Search for the cell housing the specified text and yield its (x, y) center coordinate. 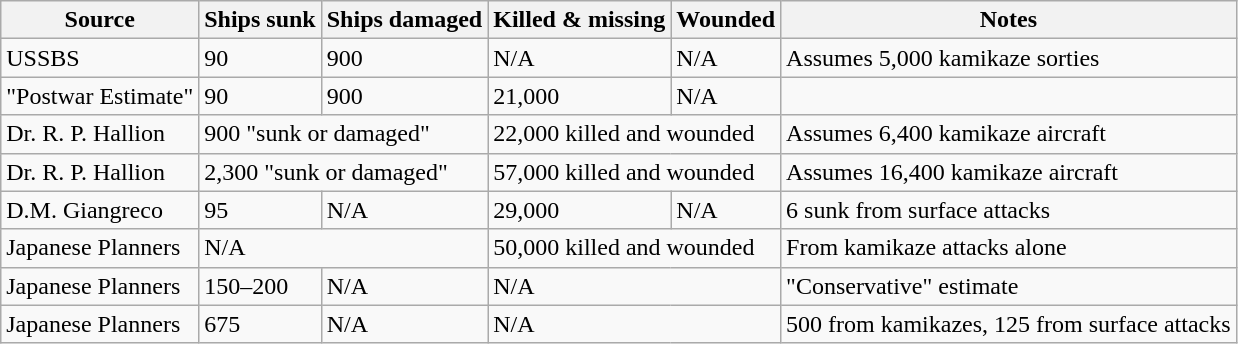
D.M. Giangreco (100, 210)
50,000 killed and wounded (634, 248)
Notes (1009, 20)
"Conservative" estimate (1009, 286)
95 (260, 210)
150–200 (260, 286)
500 from kamikazes, 125 from surface attacks (1009, 324)
Assumes 5,000 kamikaze sorties (1009, 58)
Ships sunk (260, 20)
2,300 "sunk or damaged" (344, 172)
Assumes 16,400 kamikaze aircraft (1009, 172)
Wounded (726, 20)
From kamikaze attacks alone (1009, 248)
Killed & missing (580, 20)
"Postwar Estimate" (100, 96)
22,000 killed and wounded (634, 134)
Assumes 6,400 kamikaze aircraft (1009, 134)
Source (100, 20)
Ships damaged (404, 20)
6 sunk from surface attacks (1009, 210)
29,000 (580, 210)
900 "sunk or damaged" (344, 134)
USSBS (100, 58)
675 (260, 324)
21,000 (580, 96)
57,000 killed and wounded (634, 172)
